Provide the [X, Y] coordinate of the cell's center where the given text is located.  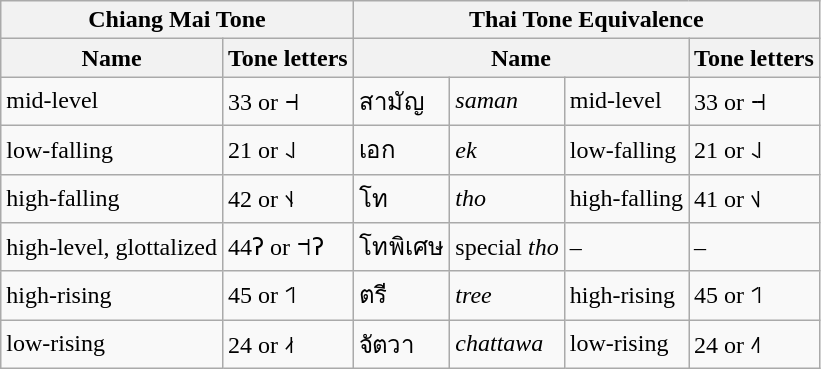
41 or ˦˩ [754, 198]
tree [507, 296]
โท [402, 198]
Chiang Mai Tone [177, 20]
special tho [507, 248]
ตรี [402, 296]
24 or ˨˥ [754, 344]
high-level, glottalized [112, 248]
chattawa [507, 344]
เอก [402, 150]
saman [507, 102]
โทพิเศษ [402, 248]
ek [507, 150]
tho [507, 198]
Thai Tone Equivalence [586, 20]
44ʔ or ˦˦ʔ [288, 248]
42 or ˦˨ [288, 198]
24 or ˨˦ [288, 344]
จัตวา [402, 344]
สามัญ [402, 102]
